Capture the cell that displays the provided text and extract its [X, Y] central coordinate. 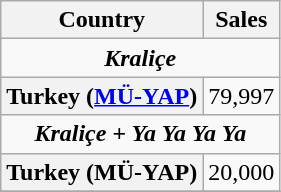
Kraliçe [140, 58]
Kraliçe + Ya Ya Ya Ya [140, 134]
20,000 [242, 172]
Sales [242, 20]
79,997 [242, 96]
Country [102, 20]
